Capture the cell that displays the provided text and extract its (x, y) central coordinate. 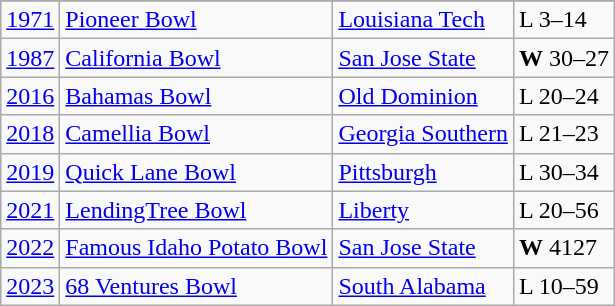
Old Dominion (424, 96)
2021 (30, 210)
Famous Idaho Potato Bowl (196, 248)
68 Ventures Bowl (196, 286)
Pioneer Bowl (196, 20)
L 3–14 (564, 20)
Louisiana Tech (424, 20)
California Bowl (196, 58)
Camellia Bowl (196, 134)
1971 (30, 20)
2016 (30, 96)
L 20–56 (564, 210)
W 4127 (564, 248)
Liberty (424, 210)
Pittsburgh (424, 172)
L 21–23 (564, 134)
Bahamas Bowl (196, 96)
Georgia Southern (424, 134)
2019 (30, 172)
L 30–34 (564, 172)
Quick Lane Bowl (196, 172)
2023 (30, 286)
2022 (30, 248)
2018 (30, 134)
South Alabama (424, 286)
W 30–27 (564, 58)
L 20–24 (564, 96)
L 10–59 (564, 286)
1987 (30, 58)
LendingTree Bowl (196, 210)
